Locate the cell with the specified text and output its [x, y] center coordinate. 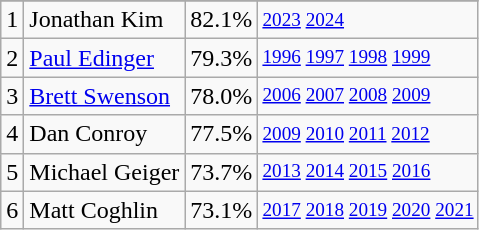
2009 2010 2011 2012 [368, 134]
Paul Edinger [104, 58]
2023 2024 [368, 20]
2013 2014 2015 2016 [368, 172]
5 [12, 172]
79.3% [222, 58]
Jonathan Kim [104, 20]
Dan Conroy [104, 134]
2017 2018 2019 2020 2021 [368, 210]
2 [12, 58]
6 [12, 210]
3 [12, 96]
73.7% [222, 172]
73.1% [222, 210]
Matt Coghlin [104, 210]
78.0% [222, 96]
77.5% [222, 134]
1 [12, 20]
82.1% [222, 20]
2006 2007 2008 2009 [368, 96]
Brett Swenson [104, 96]
1996 1997 1998 1999 [368, 58]
4 [12, 134]
Michael Geiger [104, 172]
